Identify which cell holds the provided text, then report its (x, y) central coordinate. 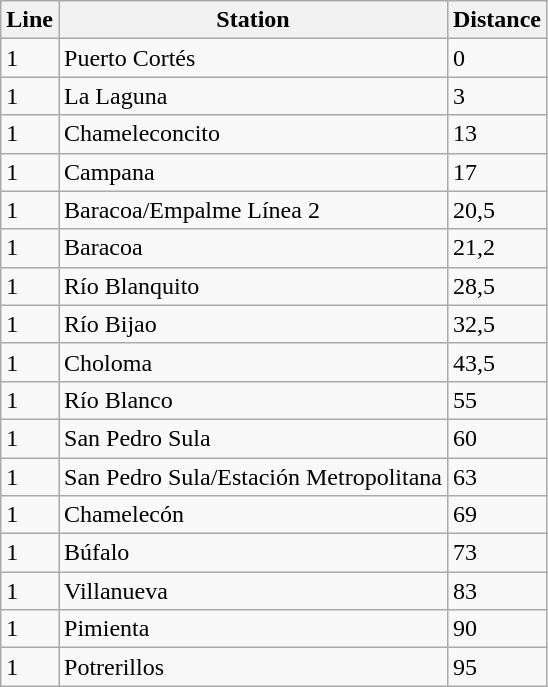
Baracoa/Empalme Línea 2 (252, 210)
Villanueva (252, 591)
73 (496, 553)
0 (496, 58)
Station (252, 20)
20,5 (496, 210)
13 (496, 134)
San Pedro Sula/Estación Metropolitana (252, 477)
69 (496, 515)
60 (496, 438)
Baracoa (252, 248)
Río Bijao (252, 324)
Potrerillos (252, 667)
Chamelecón (252, 515)
La Laguna (252, 96)
83 (496, 591)
Choloma (252, 362)
Distance (496, 20)
Búfalo (252, 553)
Puerto Cortés (252, 58)
San Pedro Sula (252, 438)
21,2 (496, 248)
32,5 (496, 324)
95 (496, 667)
17 (496, 172)
28,5 (496, 286)
Río Blanco (252, 400)
Line (30, 20)
Río Blanquito (252, 286)
3 (496, 96)
Campana (252, 172)
43,5 (496, 362)
90 (496, 629)
63 (496, 477)
Pimienta (252, 629)
Chameleconcito (252, 134)
55 (496, 400)
